Capture the cell that displays the provided text and extract its (X, Y) central coordinate. 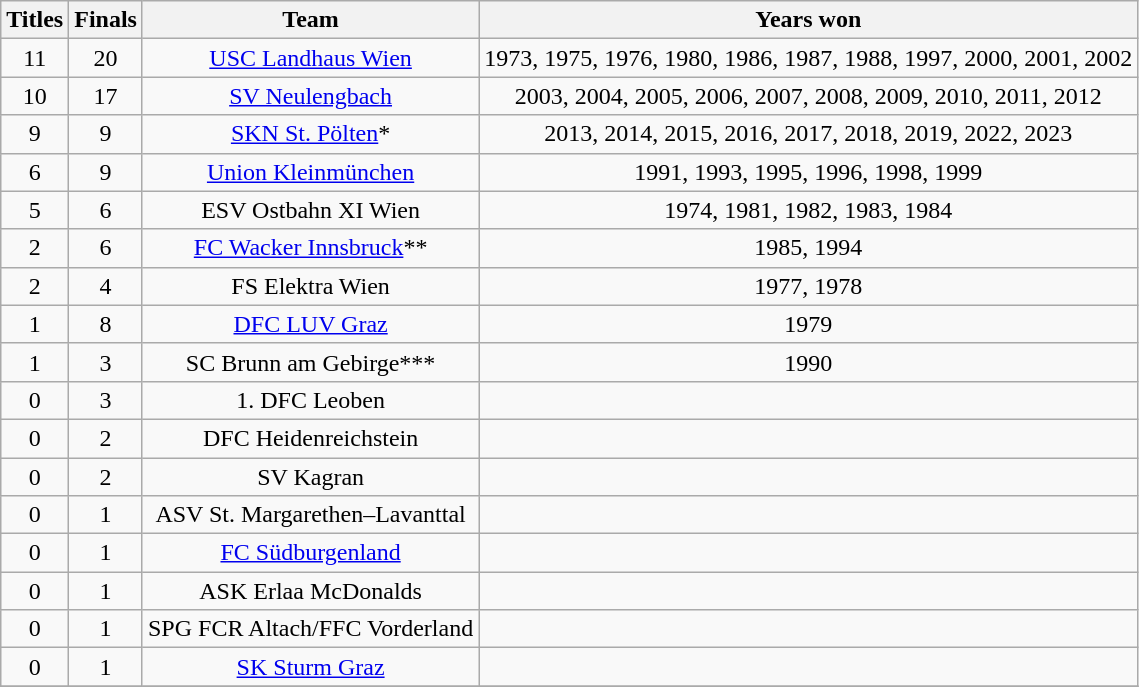
20 (106, 58)
FC Südburgenland (310, 553)
Team (310, 20)
11 (35, 58)
DFC Heidenreichstein (310, 438)
DFC LUV Graz (310, 324)
Years won (808, 20)
10 (35, 96)
SV Kagran (310, 477)
4 (106, 286)
FS Elektra Wien (310, 286)
ESV Ostbahn XI Wien (310, 210)
USC Landhaus Wien (310, 58)
17 (106, 96)
1973, 1975, 1976, 1980, 1986, 1987, 1988, 1997, 2000, 2001, 2002 (808, 58)
1985, 1994 (808, 248)
1977, 1978 (808, 286)
FC Wacker Innsbruck** (310, 248)
1979 (808, 324)
SPG FCR Altach/FFC Vorderland (310, 629)
1990 (808, 362)
5 (35, 210)
Titles (35, 20)
Finals (106, 20)
ASK Erlaa McDonalds (310, 591)
ASV St. Margarethen–Lavanttal (310, 515)
1. DFC Leoben (310, 400)
SKN St. Pölten* (310, 134)
SK Sturm Graz (310, 667)
1974, 1981, 1982, 1983, 1984 (808, 210)
SV Neulengbach (310, 96)
8 (106, 324)
2003, 2004, 2005, 2006, 2007, 2008, 2009, 2010, 2011, 2012 (808, 96)
SC Brunn am Gebirge*** (310, 362)
Union Kleinmünchen (310, 172)
1991, 1993, 1995, 1996, 1998, 1999 (808, 172)
2013, 2014, 2015, 2016, 2017, 2018, 2019, 2022, 2023 (808, 134)
